Scan for the cell matching the given text and deliver its (x, y) coordinate at center. 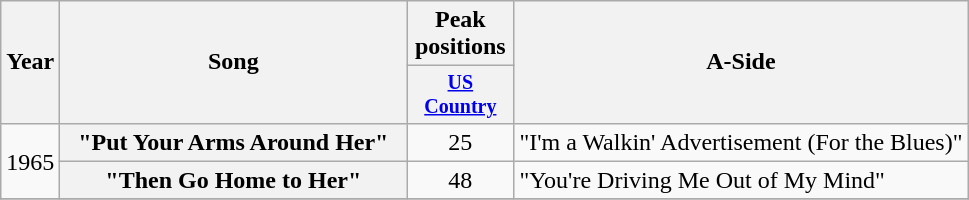
"Then Go Home to Her" (234, 180)
1965 (30, 161)
"I'm a Walkin' Advertisement (For the Blues)" (741, 142)
US Country (460, 94)
48 (460, 180)
Song (234, 62)
Peak positions (460, 34)
"You're Driving Me Out of My Mind" (741, 180)
"Put Your Arms Around Her" (234, 142)
25 (460, 142)
A-Side (741, 62)
Year (30, 62)
